Determine the (x, y) coordinate at the center of the cell enclosing the given text.  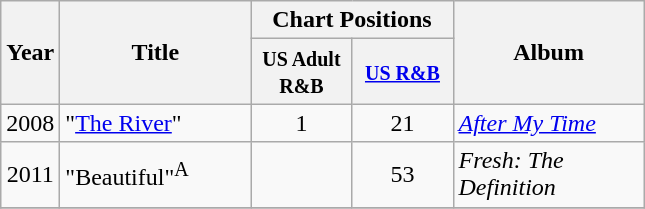
After My Time (548, 123)
1 (302, 123)
53 (402, 174)
"The River" (156, 123)
Year (30, 52)
21 (402, 123)
Album (548, 52)
US R&B (402, 72)
"Beautiful"A (156, 174)
2008 (30, 123)
Chart Positions (352, 20)
Title (156, 52)
US Adult R&B (302, 72)
2011 (30, 174)
Fresh: The Definition (548, 174)
